From the cell containing the given text, extract its center point as (X, Y) coordinate. 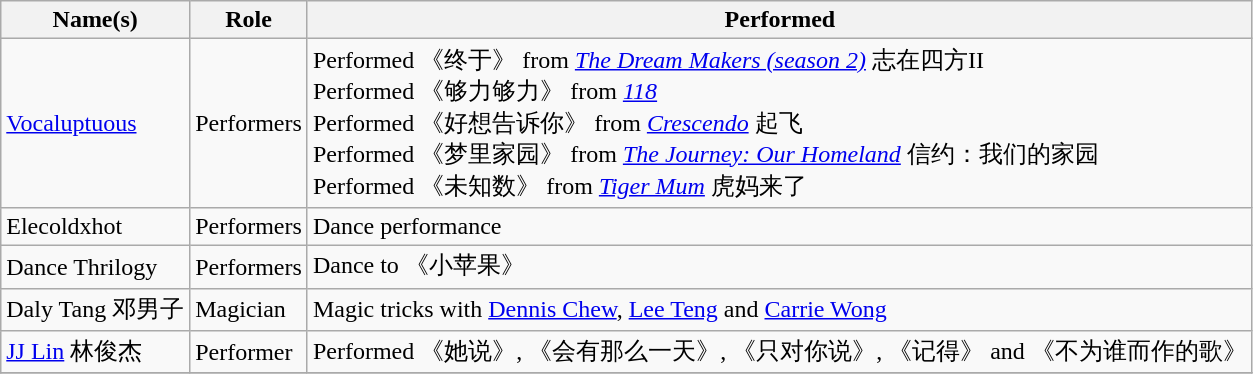
JJ Lin 林俊杰 (96, 352)
Performed (780, 20)
Magic tricks with Dennis Chew, Lee Teng and Carrie Wong (780, 310)
Performed 《她说》, 《会有那么一天》, 《只对你说》, 《记得》 and 《不为谁而作的歌》 (780, 352)
Dance performance (780, 226)
Performer (249, 352)
Daly Tang 邓男子 (96, 310)
Magician (249, 310)
Dance Thrilogy (96, 266)
Dance to 《小苹果》 (780, 266)
Role (249, 20)
Name(s) (96, 20)
Elecoldxhot (96, 226)
Vocaluptuous (96, 124)
